Identify which cell holds the provided text, then report its [X, Y] central coordinate. 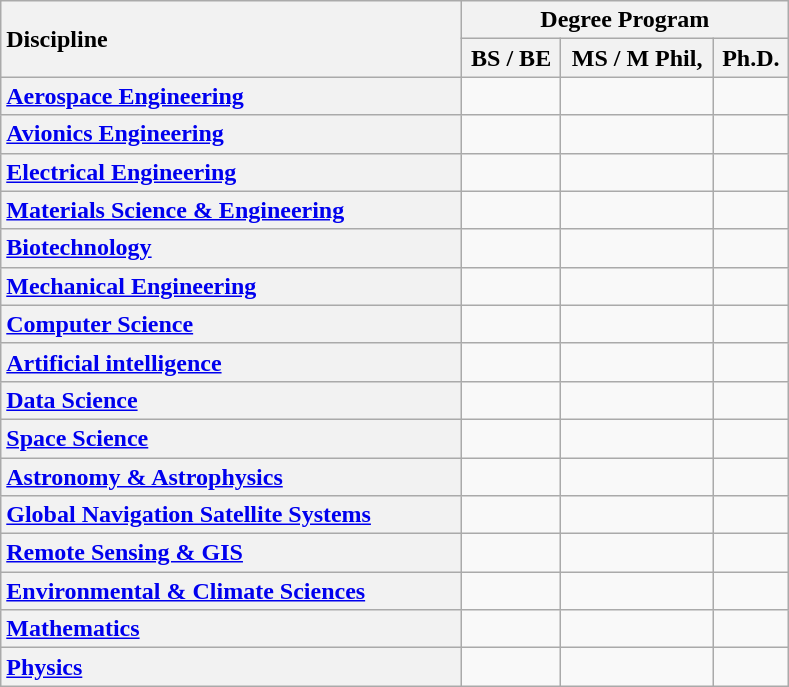
Discipline [232, 39]
Remote Sensing & GIS [232, 553]
Mechanical Engineering [232, 286]
Mathematics [232, 629]
Avionics Engineering [232, 134]
Electrical Engineering [232, 172]
Physics [232, 667]
Degree Program [625, 20]
Artificial intelligence [232, 362]
Materials Science & Engineering [232, 210]
Global Navigation Satellite Systems [232, 515]
MS / M Phil, [636, 58]
Astronomy & Astrophysics [232, 477]
Computer Science [232, 324]
Biotechnology [232, 248]
Space Science [232, 438]
Environmental & Climate Sciences [232, 591]
Aerospace Engineering [232, 96]
Data Science [232, 400]
BS / BE [512, 58]
Ph.D. [751, 58]
